Return the (x, y) coordinate for the center point of the cell that contains the specified text.  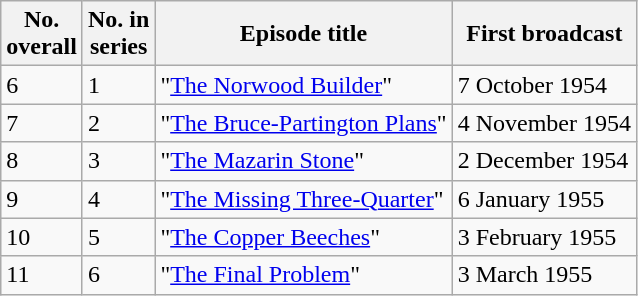
3 (118, 161)
5 (118, 237)
4 (118, 199)
3 February 1955 (544, 237)
2 (118, 123)
"The Copper Beeches" (304, 237)
No.overall (42, 34)
7 (42, 123)
11 (42, 275)
10 (42, 237)
"The Mazarin Stone" (304, 161)
7 October 1954 (544, 85)
8 (42, 161)
9 (42, 199)
Episode title (304, 34)
No. inseries (118, 34)
First broadcast (544, 34)
3 March 1955 (544, 275)
"The Bruce-Partington Plans" (304, 123)
2 December 1954 (544, 161)
4 November 1954 (544, 123)
1 (118, 85)
6 January 1955 (544, 199)
"The Missing Three-Quarter" (304, 199)
"The Final Problem" (304, 275)
"The Norwood Builder" (304, 85)
